Identify which cell holds the provided text, then report its [x, y] central coordinate. 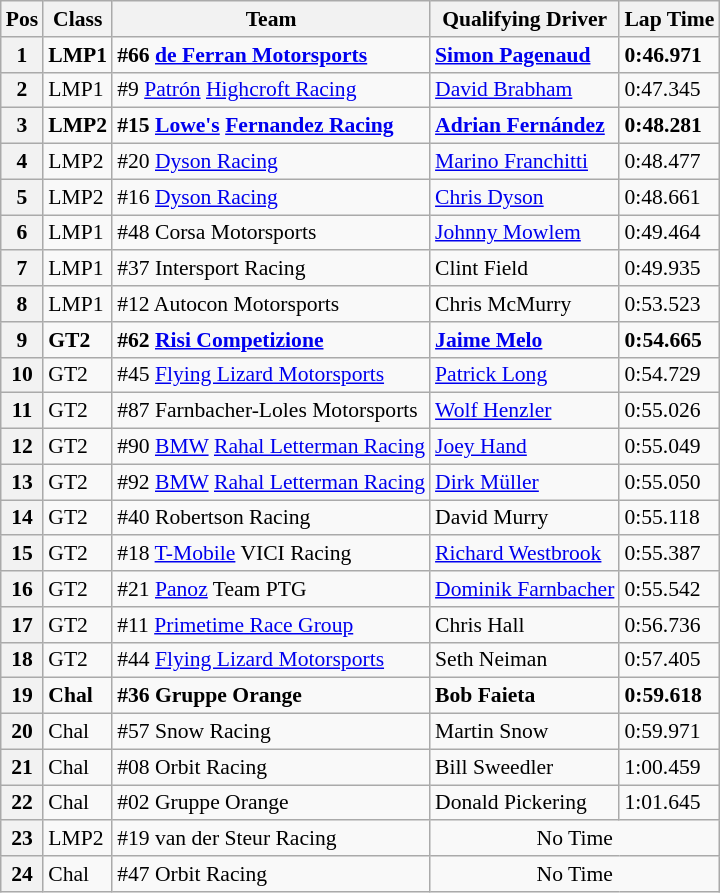
Marino Franchitti [524, 162]
Seth Neiman [524, 660]
13 [22, 482]
10 [22, 375]
#16 Dyson Racing [271, 197]
#48 Corsa Motorsports [271, 233]
#21 Panoz Team PTG [271, 589]
#02 Gruppe Orange [271, 803]
#36 Gruppe Orange [271, 696]
2 [22, 90]
0:55.387 [669, 554]
0:48.477 [669, 162]
23 [22, 839]
#08 Orbit Racing [271, 767]
Joey Hand [524, 447]
David Murry [524, 518]
12 [22, 447]
Bill Sweedler [524, 767]
Dirk Müller [524, 482]
14 [22, 518]
Qualifying Driver [524, 19]
Wolf Henzler [524, 411]
20 [22, 732]
Richard Westbrook [524, 554]
Donald Pickering [524, 803]
1:00.459 [669, 767]
Jaime Melo [524, 340]
#57 Snow Racing [271, 732]
Simon Pagenaud [524, 55]
18 [22, 660]
#66 de Ferran Motorsports [271, 55]
6 [22, 233]
11 [22, 411]
Class [78, 19]
#87 Farnbacher-Loles Motorsports [271, 411]
3 [22, 126]
Bob Faieta [524, 696]
0:55.026 [669, 411]
0:53.523 [669, 304]
15 [22, 554]
8 [22, 304]
22 [22, 803]
0:57.405 [669, 660]
#45 Flying Lizard Motorsports [271, 375]
#19 van der Steur Racing [271, 839]
Adrian Fernández [524, 126]
0:54.665 [669, 340]
Team [271, 19]
21 [22, 767]
0:48.281 [669, 126]
#12 Autocon Motorsports [271, 304]
Martin Snow [524, 732]
#62 Risi Competizione [271, 340]
Patrick Long [524, 375]
7 [22, 269]
5 [22, 197]
Chris Hall [524, 625]
24 [22, 874]
1 [22, 55]
9 [22, 340]
#44 Flying Lizard Motorsports [271, 660]
0:47.345 [669, 90]
16 [22, 589]
0:56.736 [669, 625]
#20 Dyson Racing [271, 162]
#92 BMW Rahal Letterman Racing [271, 482]
4 [22, 162]
19 [22, 696]
0:49.464 [669, 233]
0:46.971 [669, 55]
0:55.118 [669, 518]
Dominik Farnbacher [524, 589]
17 [22, 625]
#11 Primetime Race Group [271, 625]
#18 T-Mobile VICI Racing [271, 554]
#15 Lowe's Fernandez Racing [271, 126]
#90 BMW Rahal Letterman Racing [271, 447]
1:01.645 [669, 803]
#9 Patrón Highcroft Racing [271, 90]
#47 Orbit Racing [271, 874]
#37 Intersport Racing [271, 269]
Chris McMurry [524, 304]
0:59.618 [669, 696]
0:54.729 [669, 375]
#40 Robertson Racing [271, 518]
0:55.049 [669, 447]
Lap Time [669, 19]
Johnny Mowlem [524, 233]
Chris Dyson [524, 197]
Clint Field [524, 269]
David Brabham [524, 90]
0:55.542 [669, 589]
Pos [22, 19]
0:55.050 [669, 482]
0:59.971 [669, 732]
0:48.661 [669, 197]
0:49.935 [669, 269]
